Pinpoint the cell where the given text exists, returning its [X, Y] midpoint coordinate. 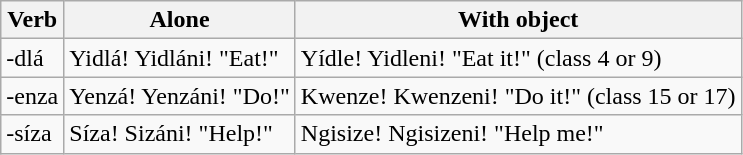
Alone [180, 20]
Verb [32, 20]
Ngisize! Ngisizeni! "Help me!" [518, 134]
-enza [32, 96]
Yidlá! Yidláni! "Eat!" [180, 58]
-síza [32, 134]
Yenzá! Yenzáni! "Do!" [180, 96]
-dlá [32, 58]
Síza! Sizáni! "Help!" [180, 134]
With object [518, 20]
Yídle! Yidleni! "Eat it!" (class 4 or 9) [518, 58]
Kwenze! Kwenzeni! "Do it!" (class 15 or 17) [518, 96]
